Return [X, Y] of the center of cell containing provided text 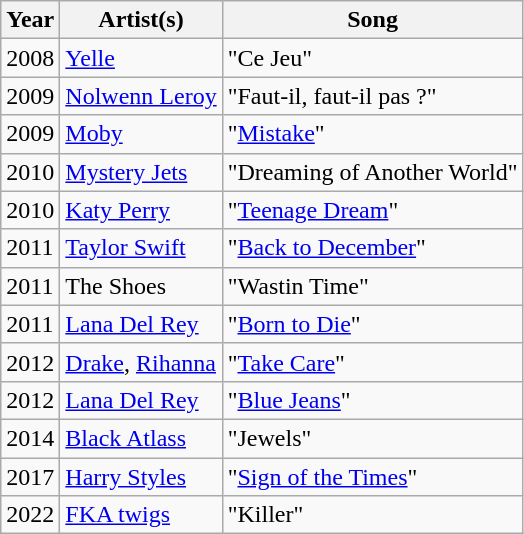
Year [30, 20]
Artist(s) [141, 20]
"Faut-il, faut-il pas ?" [372, 96]
2017 [30, 477]
2022 [30, 515]
"Ce Jeu" [372, 58]
Moby [141, 134]
Harry Styles [141, 477]
Mystery Jets [141, 172]
Song [372, 20]
Nolwenn Leroy [141, 96]
"Teenage Dream" [372, 210]
"Take Care" [372, 362]
"Jewels" [372, 438]
The Shoes [141, 286]
Taylor Swift [141, 248]
"Blue Jeans" [372, 400]
"Back to December" [372, 248]
Yelle [141, 58]
Katy Perry [141, 210]
"Wastin Time" [372, 286]
Black Atlass [141, 438]
2014 [30, 438]
Drake, Rihanna [141, 362]
FKA twigs [141, 515]
"Born to Die" [372, 324]
"Mistake" [372, 134]
2008 [30, 58]
"Killer" [372, 515]
"Dreaming of Another World" [372, 172]
"Sign of the Times" [372, 477]
